Search for the cell housing the specified text and yield its [X, Y] center coordinate. 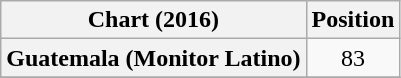
Guatemala (Monitor Latino) [154, 58]
Position [353, 20]
83 [353, 58]
Chart (2016) [154, 20]
